Identify which cell holds the provided text, then report its (x, y) central coordinate. 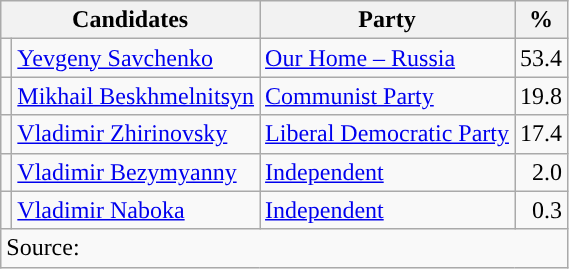
Vladimir Bezymyanny (136, 172)
Candidates (130, 20)
19.8 (540, 96)
% (540, 20)
Vladimir Naboka (136, 210)
53.4 (540, 58)
Source: (284, 248)
0.3 (540, 210)
Mikhail Beskhmelnitsyn (136, 96)
Our Home – Russia (388, 58)
17.4 (540, 134)
Party (388, 20)
Liberal Democratic Party (388, 134)
Yevgeny Savchenko (136, 58)
2.0 (540, 172)
Vladimir Zhirinovsky (136, 134)
Communist Party (388, 96)
